Determine the (x, y) coordinate at the center of the cell enclosing the given text.  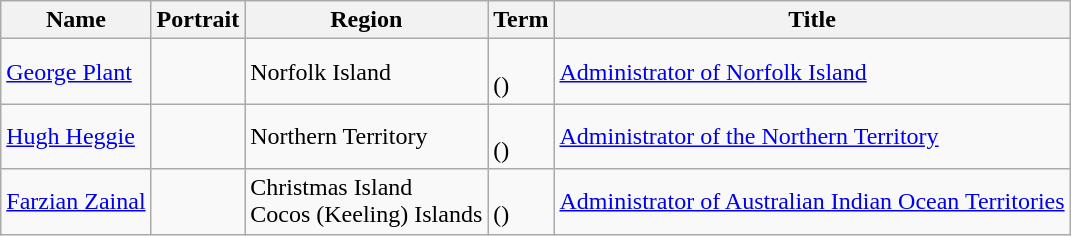
Term (521, 20)
Administrator of Norfolk Island (812, 72)
Name (76, 20)
Hugh Heggie (76, 136)
Administrator of Australian Indian Ocean Territories (812, 202)
Portrait (198, 20)
Administrator of the Northern Territory (812, 136)
Norfolk Island (366, 72)
Farzian Zainal (76, 202)
Region (366, 20)
Title (812, 20)
Northern Territory (366, 136)
George Plant (76, 72)
Christmas Island Cocos (Keeling) Islands (366, 202)
